Identify which cell holds the provided text, then report its [x, y] central coordinate. 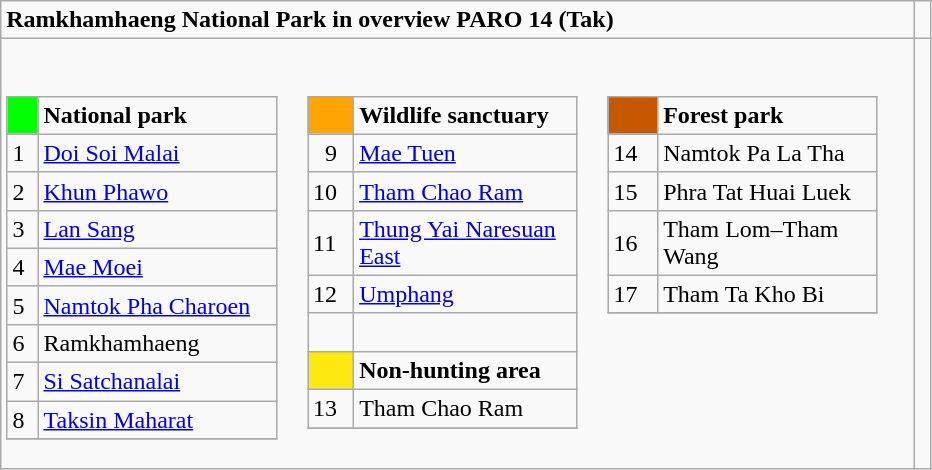
6 [22, 343]
Ramkhamhaeng National Park in overview PARO 14 (Tak) [458, 20]
10 [331, 191]
Lan Sang [157, 229]
1 [22, 153]
Forest park [768, 115]
Mae Moei [157, 267]
Khun Phawo [157, 191]
17 [633, 294]
14 [633, 153]
Si Satchanalai [157, 382]
Umphang [466, 294]
11 [331, 242]
Namtok Pa La Tha [768, 153]
9 [331, 153]
3 [22, 229]
Ramkhamhaeng [157, 343]
16 [633, 242]
8 [22, 420]
Taksin Maharat [157, 420]
Non-hunting area [466, 370]
2 [22, 191]
4 [22, 267]
13 [331, 409]
Wildlife sanctuary [466, 115]
Doi Soi Malai [157, 153]
5 [22, 305]
National park [157, 115]
Phra Tat Huai Luek [768, 191]
Tham Lom–Tham Wang [768, 242]
12 [331, 294]
15 [633, 191]
7 [22, 382]
Thung Yai Naresuan East [466, 242]
Mae Tuen [466, 153]
Namtok Pha Charoen [157, 305]
Tham Ta Kho Bi [768, 294]
